Return [X, Y] of the center of cell containing provided text 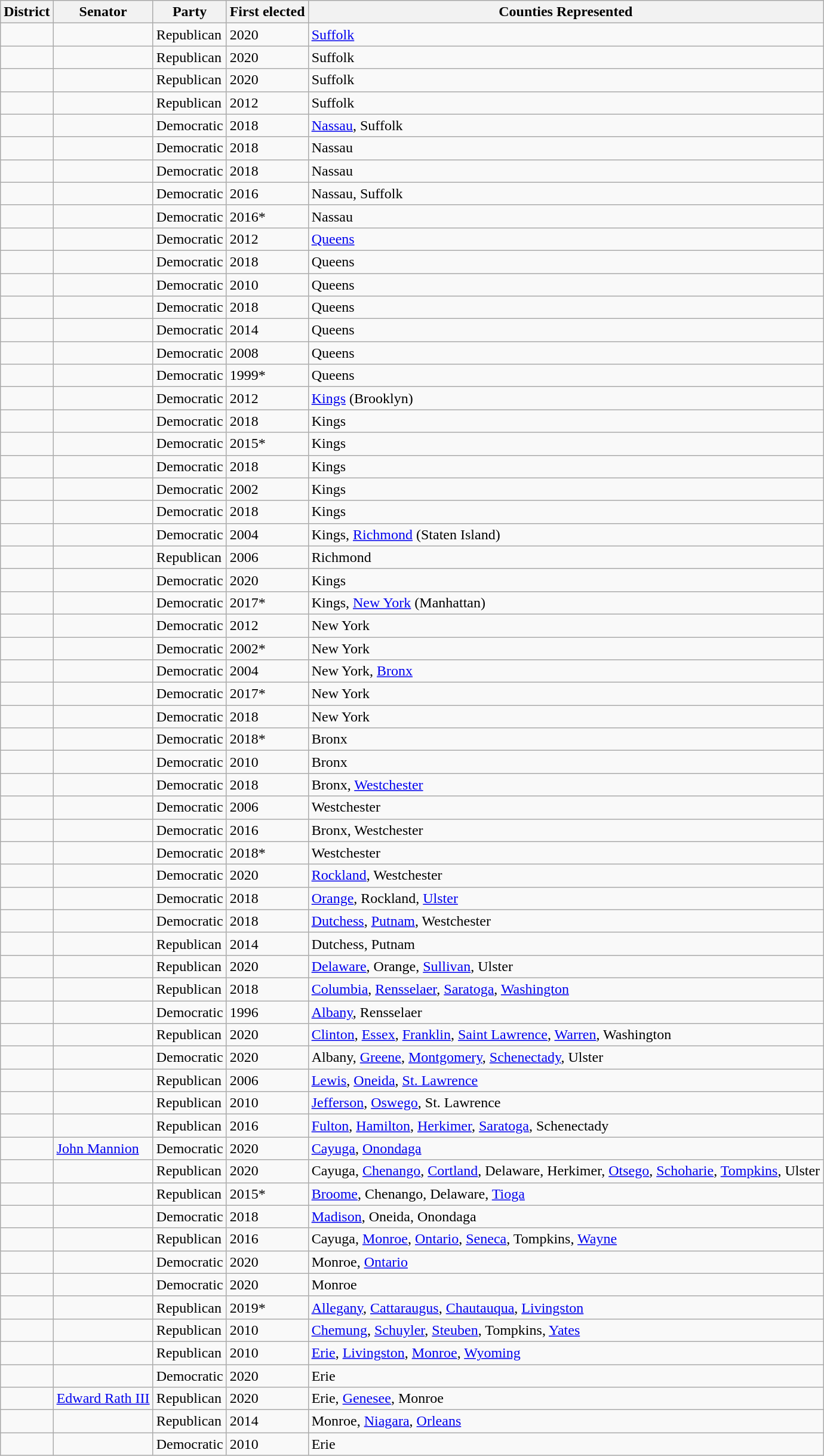
Erie, Livingston, Monroe, Wyoming [565, 1353]
1999* [268, 376]
Orange, Rockland, Ulster [565, 898]
Cayuga, Onondaga [565, 1148]
Monroe, Ontario [565, 1262]
2019* [268, 1307]
2016* [268, 216]
Jefferson, Oswego, St. Lawrence [565, 1103]
District [27, 12]
Kings, New York (Manhattan) [565, 603]
Senator [103, 12]
Kings, Richmond (Staten Island) [565, 535]
Broome, Chenango, Delaware, Tioga [565, 1194]
Clinton, Essex, Franklin, Saint Lawrence, Warren, Washington [565, 1035]
1996 [268, 1012]
Fulton, Hamilton, Herkimer, Saratoga, Schenectady [565, 1126]
Richmond [565, 557]
Monroe [565, 1285]
Albany, Rensselaer [565, 1012]
John Mannion [103, 1148]
Party [190, 12]
Madison, Oneida, Onondaga [565, 1217]
Cayuga, Chenango, Cortland, Delaware, Herkimer, Otsego, Schoharie, Tompkins, Ulster [565, 1171]
Cayuga, Monroe, Ontario, Seneca, Tompkins, Wayne [565, 1239]
Monroe, Niagara, Orleans [565, 1421]
Allegany, Cattaraugus, Chautauqua, Livingston [565, 1307]
2008 [268, 353]
2002 [268, 489]
Albany, Greene, Montgomery, Schenectady, Ulster [565, 1058]
Columbia, Rensselaer, Saratoga, Washington [565, 989]
Lewis, Oneida, St. Lawrence [565, 1080]
Kings (Brooklyn) [565, 398]
First elected [268, 12]
Counties Represented [565, 12]
Erie, Genesee, Monroe [565, 1399]
Edward Rath III [103, 1399]
Rockland, Westchester [565, 876]
Delaware, Orange, Sullivan, Ulster [565, 966]
New York, Bronx [565, 671]
Chemung, Schuyler, Steuben, Tompkins, Yates [565, 1330]
Dutchess, Putnam [565, 944]
2002* [268, 648]
Dutchess, Putnam, Westchester [565, 921]
